Locate the cell with the specified text and output its [X, Y] center coordinate. 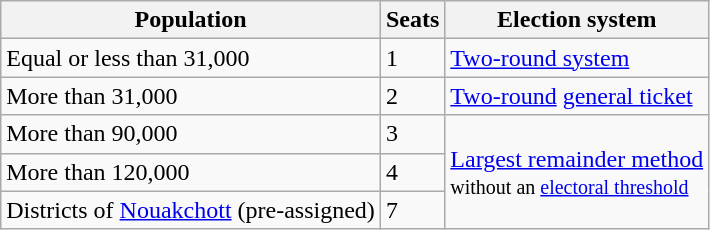
Two-round system [577, 58]
1 [412, 58]
Largest remainder methodwithout an electoral threshold [577, 172]
Equal or less than 31,000 [191, 58]
Population [191, 20]
Election system [577, 20]
4 [412, 172]
3 [412, 134]
More than 120,000 [191, 172]
More than 90,000 [191, 134]
7 [412, 210]
Two-round general ticket [577, 96]
Seats [412, 20]
2 [412, 96]
Districts of Nouakchott (pre-assigned) [191, 210]
More than 31,000 [191, 96]
